Capture the cell that displays the provided text and extract its [X, Y] central coordinate. 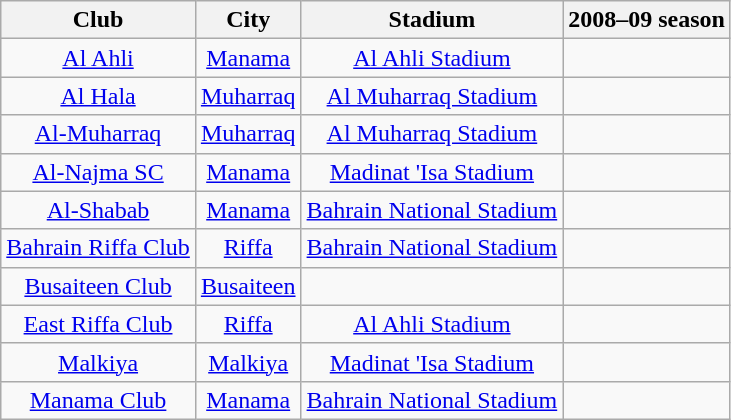
East Riffa Club [98, 324]
Al-Najma SC [98, 172]
Stadium [432, 20]
Manama Club [98, 400]
Al-Shabab [98, 210]
2008–09 season [647, 20]
City [248, 20]
Bahrain Riffa Club [98, 248]
Busaiteen Club [98, 286]
Al Hala [98, 96]
Al-Muharraq [98, 134]
Al Ahli [98, 58]
Busaiteen [248, 286]
Club [98, 20]
